Determine the (x, y) coordinate at the center of the cell enclosing the given text.  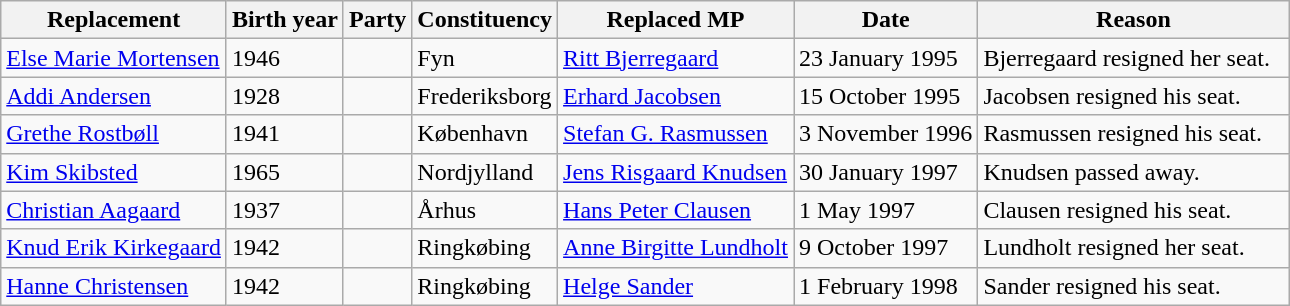
Kim Skibsted (114, 172)
Birth year (284, 20)
1 May 1997 (886, 210)
Fyn (485, 58)
Nordjylland (485, 172)
Rasmussen resigned his seat. (1134, 134)
Erhard Jacobsen (676, 96)
Constituency (485, 20)
1941 (284, 134)
Helge Sander (676, 286)
Reason (1134, 20)
Jacobsen resigned his seat. (1134, 96)
Grethe Rostbøll (114, 134)
Lundholt resigned her seat. (1134, 248)
Else Marie Mortensen (114, 58)
1946 (284, 58)
Clausen resigned his seat. (1134, 210)
København (485, 134)
Knud Erik Kirkegaard (114, 248)
Hans Peter Clausen (676, 210)
3 November 1996 (886, 134)
Replaced MP (676, 20)
Addi Andersen (114, 96)
Ritt Bjerregaard (676, 58)
Stefan G. Rasmussen (676, 134)
Sander resigned his seat. (1134, 286)
15 October 1995 (886, 96)
Replacement (114, 20)
Anne Birgitte Lundholt (676, 248)
Jens Risgaard Knudsen (676, 172)
1928 (284, 96)
Date (886, 20)
1937 (284, 210)
23 January 1995 (886, 58)
Knudsen passed away. (1134, 172)
1965 (284, 172)
Frederiksborg (485, 96)
9 October 1997 (886, 248)
Bjerregaard resigned her seat. (1134, 58)
Århus (485, 210)
30 January 1997 (886, 172)
Christian Aagaard (114, 210)
1 February 1998 (886, 286)
Hanne Christensen (114, 286)
Party (377, 20)
